Return the [x, y] coordinate for the center point of the cell that contains the specified text.  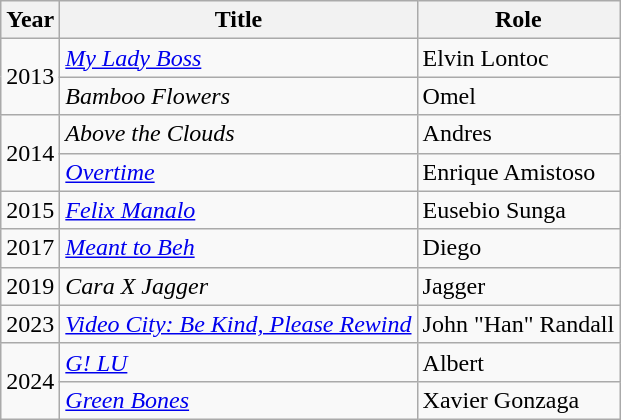
Meant to Beh [238, 248]
Video City: Be Kind, Please Rewind [238, 324]
Albert [518, 362]
2014 [30, 153]
Diego [518, 248]
Bamboo Flowers [238, 96]
Andres [518, 134]
Title [238, 20]
Jagger [518, 286]
Elvin Lontoc [518, 58]
Year [30, 20]
Cara X Jagger [238, 286]
Xavier Gonzaga [518, 400]
2015 [30, 210]
Felix Manalo [238, 210]
Above the Clouds [238, 134]
2023 [30, 324]
Eusebio Sunga [518, 210]
2013 [30, 77]
John "Han" Randall [518, 324]
My Lady Boss [238, 58]
2017 [30, 248]
Green Bones [238, 400]
2019 [30, 286]
Overtime [238, 172]
G! LU [238, 362]
Enrique Amistoso [518, 172]
2024 [30, 381]
Omel [518, 96]
Role [518, 20]
